Provide the [X, Y] coordinate of the cell's center where the given text is located.  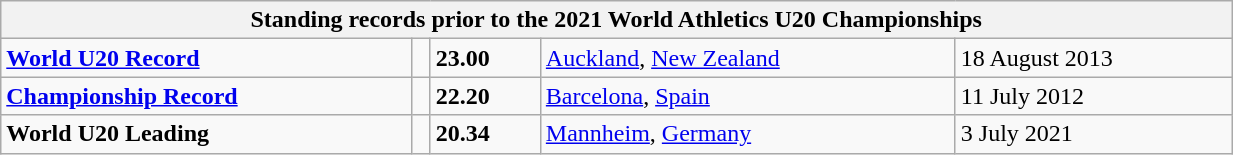
World U20 Leading [206, 134]
Mannheim, Germany [748, 134]
Standing records prior to the 2021 World Athletics U20 Championships [616, 20]
20.34 [485, 134]
World U20 Record [206, 58]
3 July 2021 [1093, 134]
Barcelona, Spain [748, 96]
Auckland, New Zealand [748, 58]
18 August 2013 [1093, 58]
Championship Record [206, 96]
23.00 [485, 58]
11 July 2012 [1093, 96]
22.20 [485, 96]
